Return the [x, y] coordinate for the center point of the cell that contains the specified text.  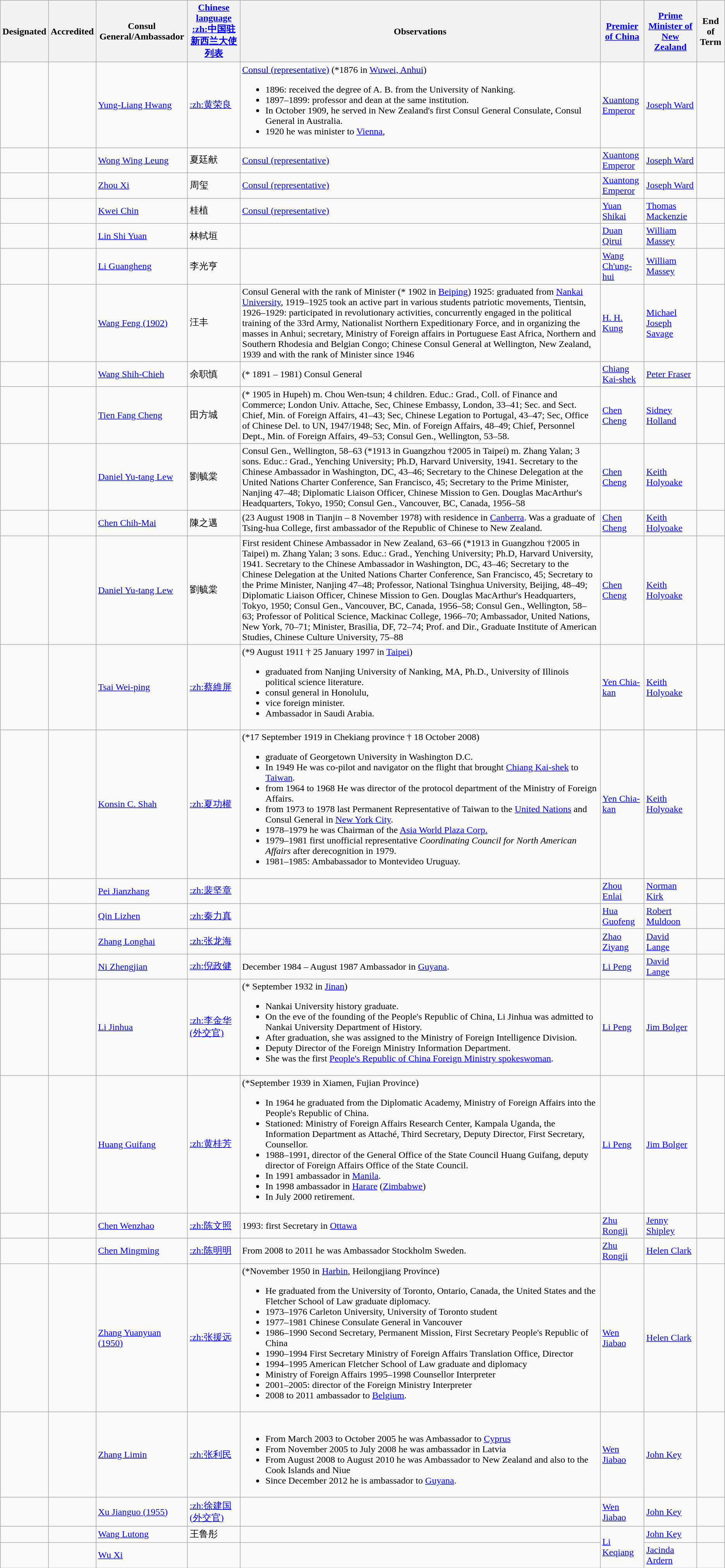
:zh:裴坚章 [214, 891]
Tsai Wei-ping [142, 687]
田方城 [214, 415]
Wang Feng (1902) [142, 323]
Jacinda Ardern [670, 1555]
林軾垣 [214, 236]
Zhang Limin [142, 1455]
Yung-Liang Hwang [142, 105]
:zh:徐建国 (外交官) [214, 1512]
Li Jinhua [142, 1027]
Wu Xi [142, 1555]
Yuan Shikai [622, 211]
Lin Shi Yuan [142, 236]
余职慎 [214, 374]
Sidney Holland [670, 415]
Accredited [72, 31]
:zh:秦力真 [214, 916]
Chen Wenzhao [142, 1226]
:zh:夏功權 [214, 804]
王鲁彤 [214, 1534]
Peter Fraser [670, 374]
Premier of China [622, 31]
:zh:蔡維屏 [214, 687]
Chinese language :zh:中国驻新西兰大使列表 [214, 31]
Wang Lutong [142, 1534]
End of Term [711, 31]
周玺 [214, 185]
Duan Qirui [622, 236]
汪丰 [214, 323]
Chiang Kai-shek [622, 374]
:zh:张利民 [214, 1455]
:zh:黄荣良 [214, 105]
From 2008 to 2011 he was Ambassador Stockholm Sweden. [420, 1251]
Zhang Yuanyuan (1950) [142, 1338]
Consul General/Ambassador [142, 31]
Norman Kirk [670, 891]
H. H. Kung [622, 323]
Tien Fang Cheng [142, 415]
陳之邁 [214, 523]
Wang Shih-Chieh [142, 374]
Robert Muldoon [670, 916]
December 1984 – August 1987 Ambassador in Guyana. [420, 967]
Chen Chih-Mai [142, 523]
Thomas Mackenzie [670, 211]
:zh:张龙海 [214, 941]
Li Keqiang [622, 1547]
Li Guangheng [142, 266]
Zhao Ziyang [622, 941]
Zhou Xi [142, 185]
Wang Ch'ung-hui [622, 266]
桂植 [214, 211]
Konsin C. Shah [142, 804]
Huang Guifang [142, 1144]
Zhou Enlai [622, 891]
Ni Zhengjian [142, 967]
Michael Joseph Savage [670, 323]
:zh:陈文照 [214, 1226]
1993: first Secretary in Ottawa [420, 1226]
Hua Guofeng [622, 916]
Xu Jianguo (1955) [142, 1512]
夏廷献 [214, 160]
:zh:张援远 [214, 1338]
:zh:黄桂芳 [214, 1144]
Pei Jianzhang [142, 891]
Wong Wing Leung [142, 160]
:zh:陈明明 [214, 1251]
Chen Mingming [142, 1251]
:zh:李金华 (外交官) [214, 1027]
Observations [420, 31]
Qin Lizhen [142, 916]
Zhang Longhai [142, 941]
(* 1891 – 1981) Consul General [420, 374]
李光亨 [214, 266]
:zh:倪政健 [214, 967]
Designated [24, 31]
Jenny Shipley [670, 1226]
Kwei Chin [142, 211]
Prime Minister of New Zealand [670, 31]
